From the cell containing the given text, extract its center point as [x, y] coordinate. 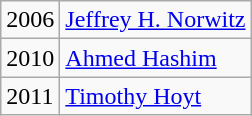
Jeffrey H. Norwitz [156, 20]
2010 [30, 58]
Timothy Hoyt [156, 96]
2006 [30, 20]
2011 [30, 96]
Ahmed Hashim [156, 58]
